Capture the cell that displays the provided text and extract its (x, y) central coordinate. 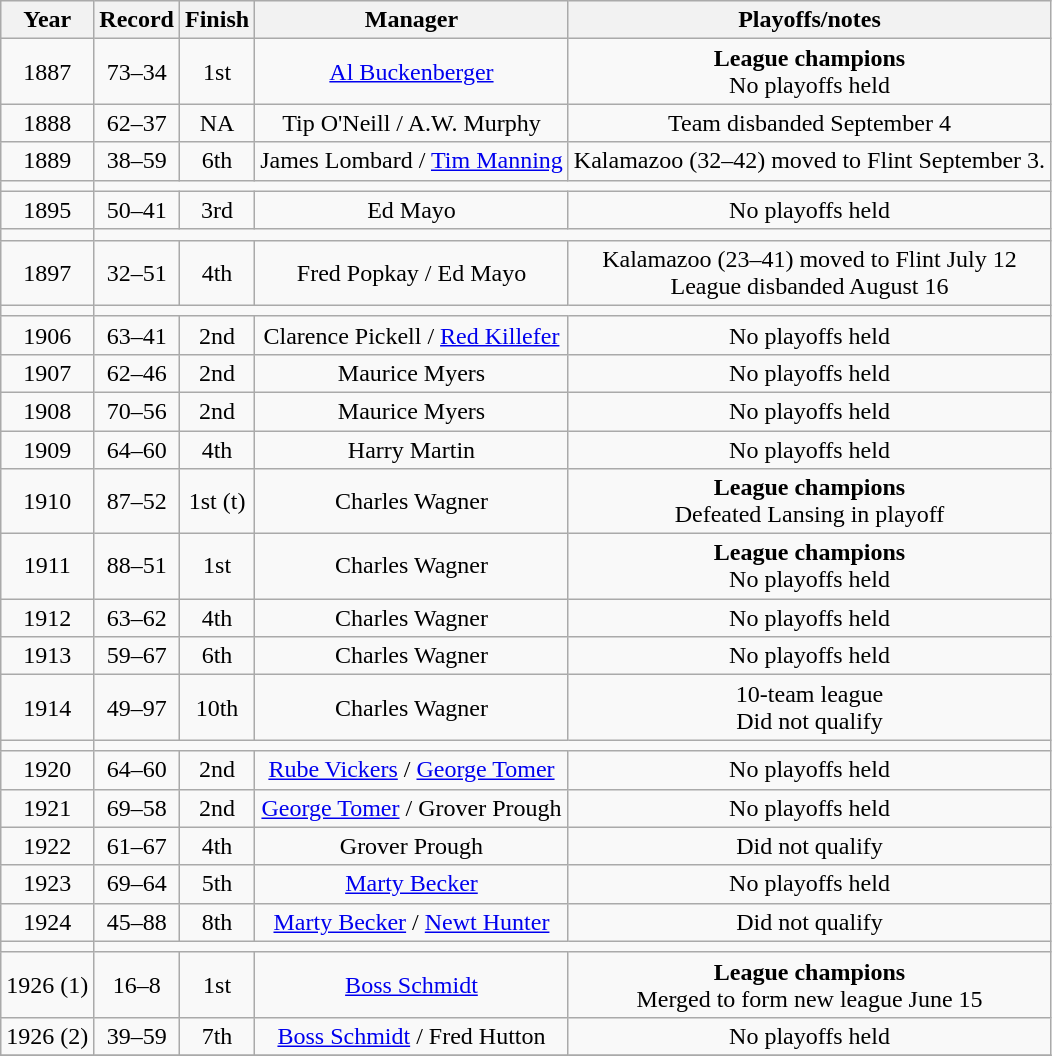
69–58 (137, 808)
38–59 (137, 161)
3rd (218, 210)
1923 (48, 884)
1926 (1) (48, 984)
1889 (48, 161)
1913 (48, 656)
James Lombard / Tim Manning (412, 161)
69–64 (137, 884)
Kalamazoo (23–41) moved to Flint July 12League disbanded August 16 (809, 272)
Finish (218, 20)
1888 (48, 123)
Fred Popkay / Ed Mayo (412, 272)
1926 (2) (48, 1036)
1906 (48, 335)
League champions Defeated Lansing in playoff (809, 502)
Grover Prough (412, 846)
Al Buckenberger (412, 72)
32–51 (137, 272)
Marty Becker (412, 884)
1895 (48, 210)
63–41 (137, 335)
45–88 (137, 922)
1911 (48, 566)
Playoffs/notes (809, 20)
1920 (48, 770)
League champions No playoffs held (809, 566)
63–62 (137, 618)
League championsNo playoffs held (809, 72)
16–8 (137, 984)
88–51 (137, 566)
League championsMerged to form new league June 15 (809, 984)
10th (218, 708)
49–97 (137, 708)
1908 (48, 411)
8th (218, 922)
Rube Vickers / George Tomer (412, 770)
1910 (48, 502)
Team disbanded September 4 (809, 123)
10-team leagueDid not qualify (809, 708)
50–41 (137, 210)
Tip O'Neill / A.W. Murphy (412, 123)
62–37 (137, 123)
59–67 (137, 656)
Marty Becker / Newt Hunter (412, 922)
Ed Mayo (412, 210)
61–67 (137, 846)
NA (218, 123)
Boss Schmidt / Fred Hutton (412, 1036)
Boss Schmidt (412, 984)
George Tomer / Grover Prough (412, 808)
1907 (48, 373)
1887 (48, 72)
73–34 (137, 72)
1897 (48, 272)
Manager (412, 20)
1909 (48, 449)
1912 (48, 618)
Kalamazoo (32–42) moved to Flint September 3. (809, 161)
87–52 (137, 502)
62–46 (137, 373)
5th (218, 884)
Year (48, 20)
Harry Martin (412, 449)
Record (137, 20)
1921 (48, 808)
Clarence Pickell / Red Killefer (412, 335)
1922 (48, 846)
1st (t) (218, 502)
1924 (48, 922)
1914 (48, 708)
39–59 (137, 1036)
7th (218, 1036)
70–56 (137, 411)
